Scan for the cell matching the given text and deliver its [x, y] coordinate at center. 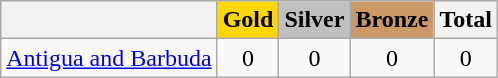
Gold [248, 20]
Silver [314, 20]
Antigua and Barbuda [109, 58]
Bronze [392, 20]
Total [466, 20]
